Search for the cell housing the specified text and yield its (x, y) center coordinate. 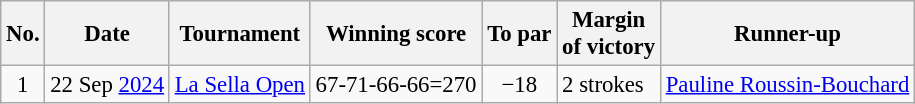
Pauline Roussin-Bouchard (787, 85)
−18 (520, 85)
22 Sep 2024 (107, 85)
Date (107, 34)
La Sella Open (240, 85)
Tournament (240, 34)
Runner-up (787, 34)
No. (23, 34)
67-71-66-66=270 (396, 85)
Winning score (396, 34)
Marginof victory (609, 34)
1 (23, 85)
To par (520, 34)
2 strokes (609, 85)
